From the cell containing the given text, extract its center point as (x, y) coordinate. 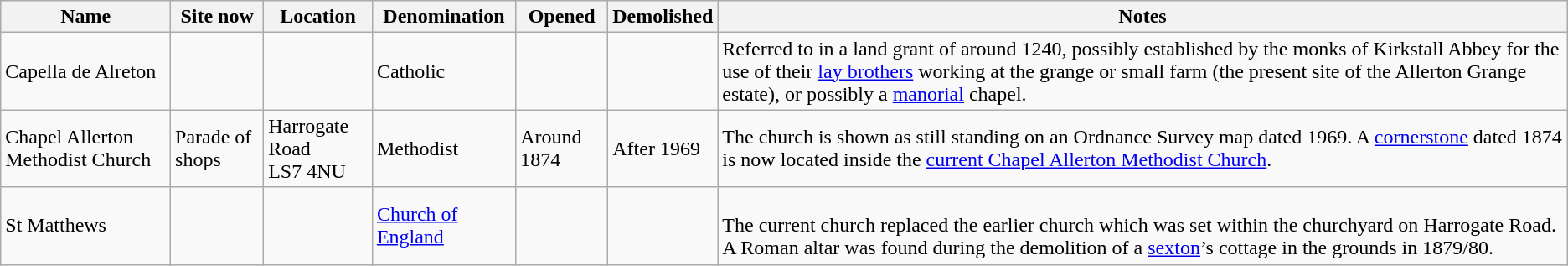
Chapel Allerton Methodist Church (85, 149)
Demolished (663, 17)
Site now (218, 17)
Opened (562, 17)
Church of England (444, 226)
Methodist (444, 149)
Parade of shops (218, 149)
Capella de Alreton (85, 71)
Notes (1142, 17)
Name (85, 17)
Harrogate RoadLS7 4NU (318, 149)
Around 1874 (562, 149)
After 1969 (663, 149)
Catholic (444, 71)
St Matthews (85, 226)
Denomination (444, 17)
Location (318, 17)
